Provide the [x, y] coordinate of the cell's center where the given text is located.  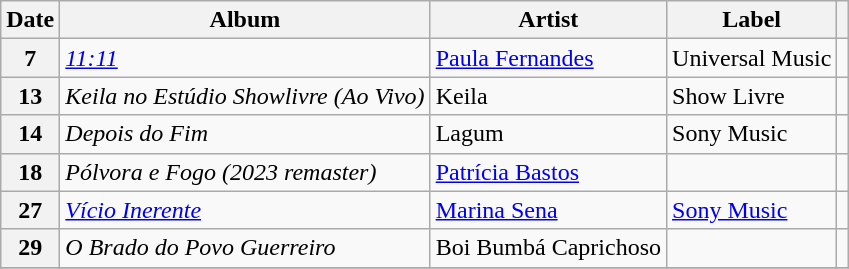
Pólvora e Fogo (2023 remaster) [245, 172]
Patrícia Bastos [548, 172]
O Brado do Povo Guerreiro [245, 248]
Date [30, 20]
Boi Bumbá Caprichoso [548, 248]
Lagum [548, 134]
Depois do Fim [245, 134]
Album [245, 20]
7 [30, 58]
Paula Fernandes [548, 58]
14 [30, 134]
11:11 [245, 58]
Label [752, 20]
13 [30, 96]
Vício Inerente [245, 210]
Keila no Estúdio Showlivre (Ao Vivo) [245, 96]
27 [30, 210]
Artist [548, 20]
29 [30, 248]
Show Livre [752, 96]
Universal Music [752, 58]
Keila [548, 96]
Marina Sena [548, 210]
18 [30, 172]
